For the text-containing cell, return its midpoint in (X, Y) coordinate format. 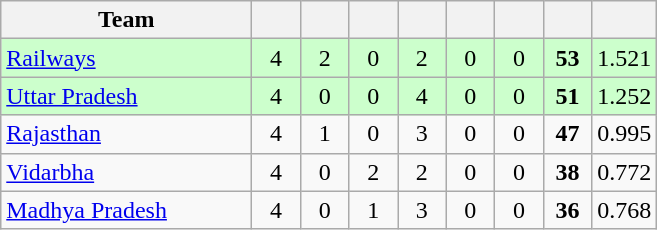
0.772 (624, 172)
38 (568, 172)
Team (126, 20)
Rajasthan (126, 134)
Vidarbha (126, 172)
Railways (126, 58)
Uttar Pradesh (126, 96)
47 (568, 134)
1.252 (624, 96)
1.521 (624, 58)
53 (568, 58)
51 (568, 96)
0.768 (624, 210)
0.995 (624, 134)
Madhya Pradesh (126, 210)
36 (568, 210)
